Return the [X, Y] coordinate for the center point of the cell that contains the specified text.  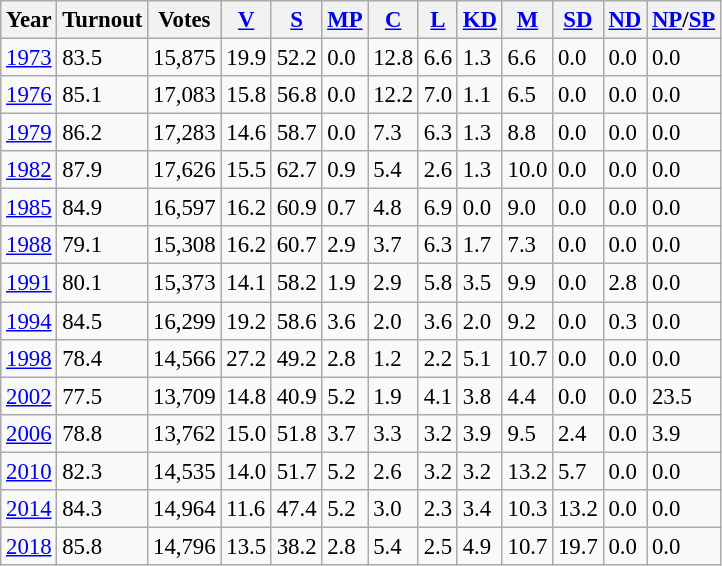
27.2 [246, 358]
38.2 [296, 546]
78.4 [102, 358]
Turnout [102, 20]
0.9 [345, 170]
V [246, 20]
3.8 [480, 396]
5.7 [578, 471]
3.4 [480, 509]
51.7 [296, 471]
9.2 [527, 321]
79.1 [102, 245]
12.8 [393, 58]
2018 [29, 546]
60.9 [296, 208]
13,762 [184, 433]
49.2 [296, 358]
M [527, 20]
2.5 [438, 546]
14.1 [246, 283]
62.7 [296, 170]
80.1 [102, 283]
1.7 [480, 245]
2.4 [578, 433]
14.6 [246, 133]
0.3 [625, 321]
10.0 [527, 170]
1973 [29, 58]
52.2 [296, 58]
16,299 [184, 321]
56.8 [296, 95]
58.6 [296, 321]
1998 [29, 358]
1994 [29, 321]
8.8 [527, 133]
17,083 [184, 95]
84.5 [102, 321]
1.1 [480, 95]
4.8 [393, 208]
15.8 [246, 95]
47.4 [296, 509]
14.8 [246, 396]
2002 [29, 396]
NP/SP [684, 20]
1985 [29, 208]
78.8 [102, 433]
17,626 [184, 170]
16,597 [184, 208]
14,964 [184, 509]
14.0 [246, 471]
58.2 [296, 283]
13.5 [246, 546]
4.1 [438, 396]
2006 [29, 433]
9.5 [527, 433]
SD [578, 20]
58.7 [296, 133]
12.2 [393, 95]
83.5 [102, 58]
Votes [184, 20]
40.9 [296, 396]
3.0 [393, 509]
L [438, 20]
15.5 [246, 170]
2.3 [438, 509]
KD [480, 20]
3.5 [480, 283]
9.0 [527, 208]
19.9 [246, 58]
84.9 [102, 208]
13,709 [184, 396]
C [393, 20]
77.5 [102, 396]
1979 [29, 133]
2014 [29, 509]
S [296, 20]
3.3 [393, 433]
6.5 [527, 95]
14,566 [184, 358]
60.7 [296, 245]
9.9 [527, 283]
4.4 [527, 396]
15,875 [184, 58]
1988 [29, 245]
MP [345, 20]
14,796 [184, 546]
Year [29, 20]
85.1 [102, 95]
51.8 [296, 433]
87.9 [102, 170]
ND [625, 20]
14,535 [184, 471]
19.2 [246, 321]
6.9 [438, 208]
2010 [29, 471]
11.6 [246, 509]
7.0 [438, 95]
17,283 [184, 133]
1.2 [393, 358]
10.3 [527, 509]
1991 [29, 283]
1976 [29, 95]
23.5 [684, 396]
85.8 [102, 546]
5.1 [480, 358]
19.7 [578, 546]
82.3 [102, 471]
15,373 [184, 283]
2.2 [438, 358]
0.7 [345, 208]
15.0 [246, 433]
84.3 [102, 509]
5.8 [438, 283]
1982 [29, 170]
15,308 [184, 245]
4.9 [480, 546]
86.2 [102, 133]
